Return (X, Y) of the center of cell containing provided text 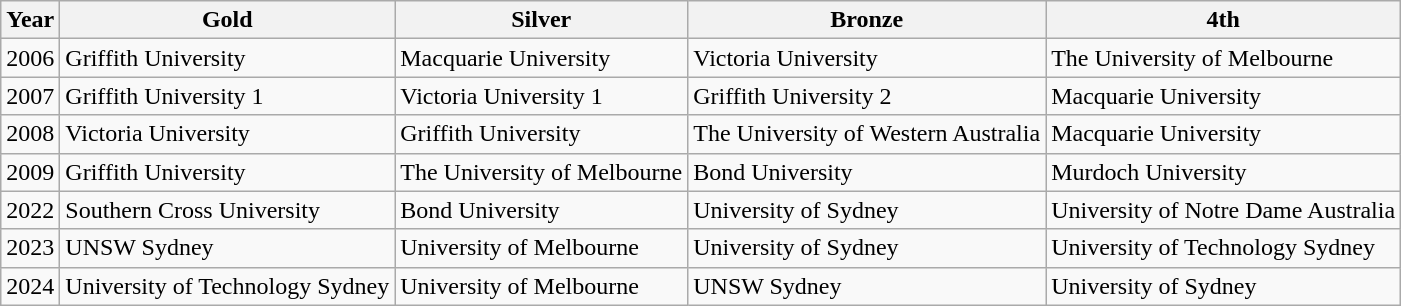
Griffith University 2 (867, 96)
Victoria University 1 (542, 96)
2024 (30, 286)
Southern Cross University (228, 210)
Bronze (867, 20)
University of Notre Dame Australia (1224, 210)
Gold (228, 20)
2008 (30, 134)
2023 (30, 248)
Griffith University 1 (228, 96)
2009 (30, 172)
Year (30, 20)
4th (1224, 20)
Silver (542, 20)
2006 (30, 58)
2007 (30, 96)
The University of Western Australia (867, 134)
Murdoch University (1224, 172)
2022 (30, 210)
